Output the (x, y) coordinate of the center of the cell containing the given text.  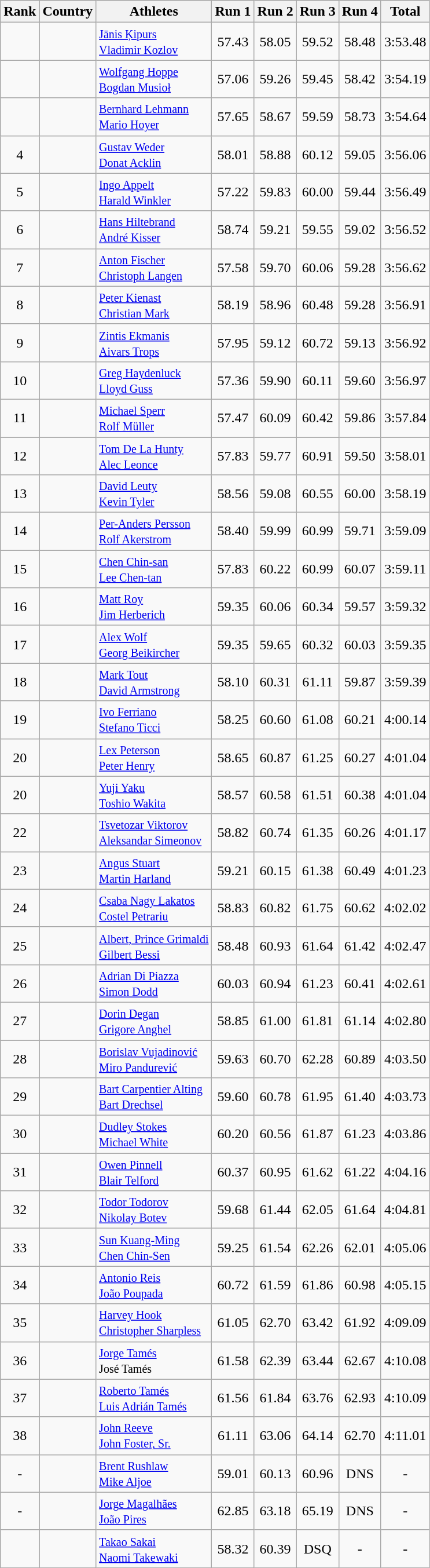
58.74 (233, 229)
60.21 (360, 719)
59.12 (275, 343)
60.62 (360, 908)
59.83 (275, 192)
36 (20, 1360)
61.08 (317, 719)
13 (20, 494)
65.19 (317, 1511)
Tsvetozar Viktorov Aleksandar Simeonov (154, 833)
59.63 (233, 1059)
60.89 (360, 1059)
60.58 (275, 795)
4:01.23 (405, 870)
59.68 (233, 1209)
57.58 (233, 268)
60.98 (360, 1285)
60.32 (317, 644)
28 (20, 1059)
59.99 (275, 532)
4:03.50 (405, 1059)
5 (20, 192)
Lex Peterson Peter Henry (154, 758)
4:10.08 (405, 1360)
57.36 (233, 380)
Rank (20, 12)
Yuji Yaku Toshio Wakita (154, 795)
64.14 (317, 1435)
Borislav Vujadinović Miro Pandurević (154, 1059)
61.14 (360, 1021)
60.20 (233, 1134)
60.55 (317, 494)
59.90 (275, 380)
58.73 (360, 117)
62.85 (233, 1511)
4:10.09 (405, 1398)
61.59 (275, 1285)
58.67 (275, 117)
4:02.47 (405, 945)
58.42 (360, 79)
4:11.01 (405, 1435)
23 (20, 870)
4:02.02 (405, 908)
10 (20, 380)
58.85 (233, 1021)
4:05.06 (405, 1248)
3:54.19 (405, 79)
3:56.49 (405, 192)
62.39 (275, 1360)
60.41 (360, 984)
59.65 (275, 644)
Ingo Appelt Harald Winkler (154, 192)
60.26 (360, 833)
57.22 (233, 192)
61.05 (233, 1323)
Run 3 (317, 12)
60.87 (275, 758)
60.82 (275, 908)
Run 4 (360, 12)
60.22 (275, 569)
Todor Todorov Nikolay Botev (154, 1209)
63.42 (317, 1323)
4:00.14 (405, 719)
4:05.15 (405, 1285)
Per-Anders Persson Rolf Akerstrom (154, 532)
57.43 (233, 42)
61.87 (317, 1134)
3:58.01 (405, 455)
63.44 (317, 1360)
60.60 (275, 719)
61.42 (360, 945)
62.26 (317, 1248)
61.54 (275, 1248)
61.44 (275, 1209)
61.51 (317, 795)
61.86 (317, 1285)
60.95 (275, 1172)
Antonio Reis João Poupada (154, 1285)
Hans Hiltebrand André Kisser (154, 229)
57.65 (233, 117)
58.56 (233, 494)
59.77 (275, 455)
Gustav Weder Donat Acklin (154, 154)
3:56.52 (405, 229)
58.10 (233, 682)
58.25 (233, 719)
Roberto Tamés Luis Adrián Tamés (154, 1398)
59.87 (360, 682)
4:03.73 (405, 1097)
58.96 (275, 305)
59.70 (275, 268)
58.05 (275, 42)
8 (20, 305)
60.34 (317, 607)
Zintis Ekmanis Aivars Trops (154, 343)
59.57 (360, 607)
59.59 (317, 117)
David Leuty Kevin Tyler (154, 494)
Albert, Prince Grimaldi Gilbert Bessi (154, 945)
60.13 (275, 1474)
58.32 (233, 1549)
58.01 (233, 154)
6 (20, 229)
4:02.80 (405, 1021)
60.38 (360, 795)
60.56 (275, 1134)
9 (20, 343)
60.49 (360, 870)
Tom De La Hunty Alec Leonce (154, 455)
57.06 (233, 79)
3:56.97 (405, 380)
Run 2 (275, 12)
32 (20, 1209)
59.52 (317, 42)
Jānis Ķipurs Vladimir Kozlov (154, 42)
61.95 (317, 1097)
18 (20, 682)
DSQ (317, 1549)
15 (20, 569)
60.11 (317, 380)
Brent Rushlaw Mike Aljoe (154, 1474)
38 (20, 1435)
3:59.11 (405, 569)
Peter Kienast Christian Mark (154, 305)
59.55 (317, 229)
3:56.06 (405, 154)
Matt Roy Jim Herberich (154, 607)
61.25 (317, 758)
12 (20, 455)
60.42 (317, 418)
Jorge Tamés José Tamés (154, 1360)
24 (20, 908)
4:02.61 (405, 984)
60.96 (317, 1474)
4:04.16 (405, 1172)
62.05 (317, 1209)
4:01.17 (405, 833)
61.40 (360, 1097)
Greg Haydenluck Lloyd Guss (154, 380)
60.91 (317, 455)
60.74 (275, 833)
Harvey Hook Christopher Sharpless (154, 1323)
John Reeve John Foster, Sr. (154, 1435)
60.12 (317, 154)
62.93 (360, 1398)
63.76 (317, 1398)
61.56 (233, 1398)
58.57 (233, 795)
61.35 (317, 833)
60.39 (275, 1549)
33 (20, 1248)
63.06 (275, 1435)
60.78 (275, 1097)
59.86 (360, 418)
4:09.09 (405, 1323)
Chen Chin-san Lee Chen-tan (154, 569)
Mark Tout David Armstrong (154, 682)
11 (20, 418)
60.93 (275, 945)
62.28 (317, 1059)
3:59.32 (405, 607)
4 (20, 154)
60.94 (275, 984)
Owen Pinnell Blair Telford (154, 1172)
14 (20, 532)
Total (405, 12)
25 (20, 945)
Adrian Di Piazza Simon Dodd (154, 984)
60.70 (275, 1059)
59.71 (360, 532)
58.40 (233, 532)
3:58.19 (405, 494)
58.88 (275, 154)
31 (20, 1172)
4:04.81 (405, 1209)
Jorge Magalhães João Pires (154, 1511)
Athletes (154, 12)
3:56.91 (405, 305)
19 (20, 719)
Sun Kuang-Ming Chen Chin-Sen (154, 1248)
60.37 (233, 1172)
61.62 (317, 1172)
60.09 (275, 418)
3:56.62 (405, 268)
60.31 (275, 682)
34 (20, 1285)
61.92 (360, 1323)
57.47 (233, 418)
Wolfgang Hoppe Bogdan Musioł (154, 79)
60.27 (360, 758)
59.45 (317, 79)
59.44 (360, 192)
22 (20, 833)
Bernhard Lehmann Mario Hoyer (154, 117)
35 (20, 1323)
4:03.86 (405, 1134)
58.65 (233, 758)
3:59.09 (405, 532)
Alex Wolf Georg Beikircher (154, 644)
59.50 (360, 455)
62.01 (360, 1248)
3:59.35 (405, 644)
61.75 (317, 908)
Country (68, 12)
3:53.48 (405, 42)
3:54.64 (405, 117)
7 (20, 268)
61.58 (233, 1360)
59.25 (233, 1248)
58.82 (233, 833)
3:56.92 (405, 343)
Angus Stuart Martin Harland (154, 870)
29 (20, 1097)
59.13 (360, 343)
Dorin Degan Grigore Anghel (154, 1021)
Anton Fischer Christoph Langen (154, 268)
62.67 (360, 1360)
58.19 (233, 305)
60.15 (275, 870)
59.01 (233, 1474)
60.07 (360, 569)
Ivo Ferriano Stefano Ticci (154, 719)
3:57.84 (405, 418)
30 (20, 1134)
3:59.39 (405, 682)
17 (20, 644)
61.22 (360, 1172)
Dudley Stokes Michael White (154, 1134)
61.00 (275, 1021)
63.18 (275, 1511)
26 (20, 984)
61.84 (275, 1398)
Bart Carpentier Alting Bart Drechsel (154, 1097)
59.08 (275, 494)
Run 1 (233, 12)
27 (20, 1021)
37 (20, 1398)
61.38 (317, 870)
60.48 (317, 305)
Michael Sperr Rolf Müller (154, 418)
Csaba Nagy Lakatos Costel Petrariu (154, 908)
61.81 (317, 1021)
16 (20, 607)
59.26 (275, 79)
59.05 (360, 154)
59.02 (360, 229)
Takao Sakai Naomi Takewaki (154, 1549)
57.95 (233, 343)
58.83 (233, 908)
